Find where the given text appears and provide that cell's center as [x, y] coordinate. 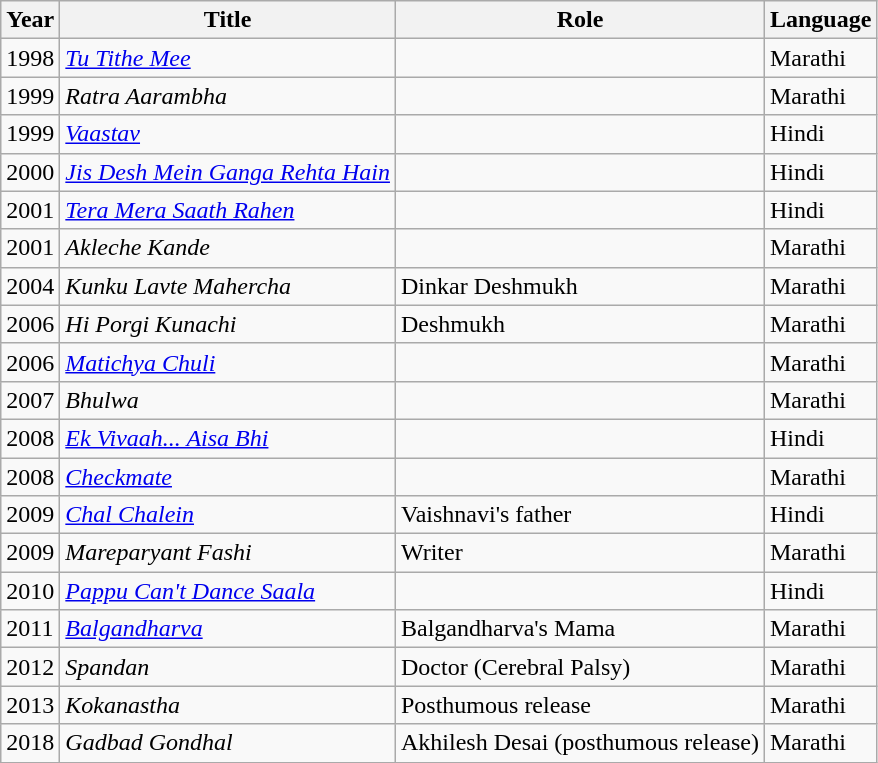
Jis Desh Mein Ganga Rehta Hain [228, 172]
2010 [30, 591]
2004 [30, 286]
Chal Chalein [228, 515]
Bhulwa [228, 400]
Ek Vivaah... Aisa Bhi [228, 438]
Spandan [228, 667]
Deshmukh [580, 324]
Dinkar Deshmukh [580, 286]
Gadbad Gondhal [228, 743]
Mareparyant Fashi [228, 553]
Year [30, 20]
Akleche Kande [228, 248]
Posthumous release [580, 705]
Checkmate [228, 477]
2012 [30, 667]
Kunku Lavte Mahercha [228, 286]
Balgandharva [228, 629]
Vaishnavi's father [580, 515]
Kokanastha [228, 705]
2011 [30, 629]
Pappu Can't Dance Saala [228, 591]
Vaastav [228, 134]
Hi Porgi Kunachi [228, 324]
Language [820, 20]
2013 [30, 705]
Tera Mera Saath Rahen [228, 210]
1998 [30, 58]
Matichya Chuli [228, 362]
Doctor (Cerebral Palsy) [580, 667]
2018 [30, 743]
Writer [580, 553]
Tu Tithe Mee [228, 58]
2007 [30, 400]
Ratra Aarambha [228, 96]
Title [228, 20]
Balgandharva's Mama [580, 629]
Role [580, 20]
2000 [30, 172]
Akhilesh Desai (posthumous release) [580, 743]
